From the cell containing the given text, extract its center point as [x, y] coordinate. 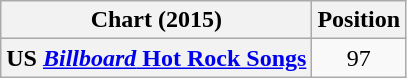
Chart (2015) [156, 20]
97 [359, 58]
Position [359, 20]
US Billboard Hot Rock Songs [156, 58]
